Search for the cell housing the specified text and yield its (x, y) center coordinate. 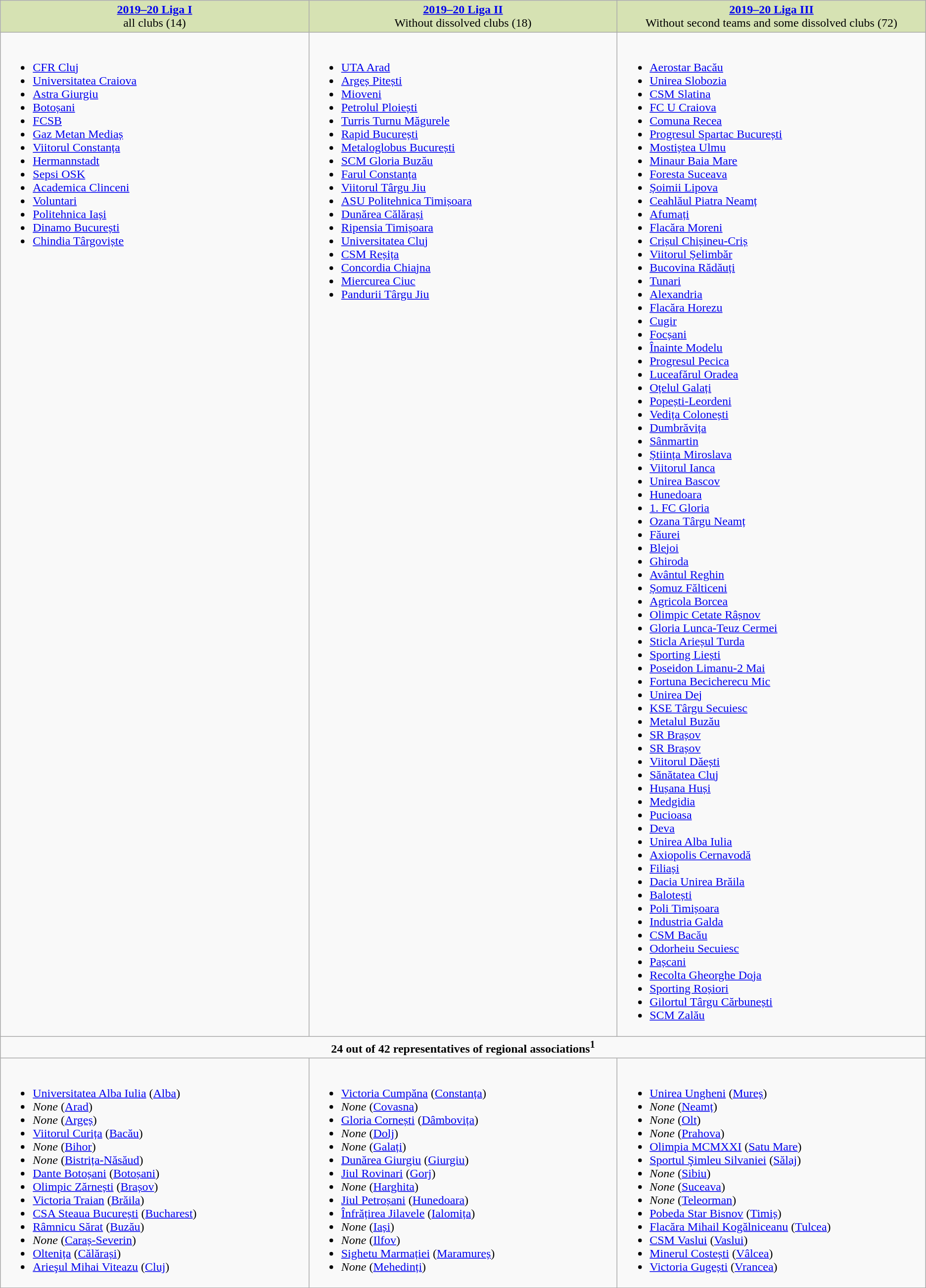
24 out of 42 representatives of regional associations1 (463, 1047)
2019–20 Liga IIIWithout second teams and some dissolved clubs (72) (772, 17)
2019–20 Liga Iall clubs (14) (154, 17)
2019–20 Liga IIWithout dissolved clubs (18) (463, 17)
